Find where the given text appears and provide that cell's center as [x, y] coordinate. 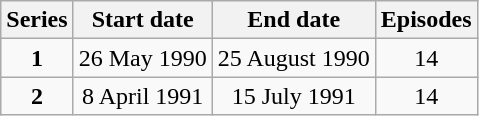
8 April 1991 [142, 96]
End date [294, 20]
26 May 1990 [142, 58]
15 July 1991 [294, 96]
1 [37, 58]
2 [37, 96]
Episodes [426, 20]
Start date [142, 20]
25 August 1990 [294, 58]
Series [37, 20]
